Pinpoint the cell where the given text exists, returning its (X, Y) midpoint coordinate. 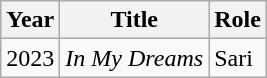
In My Dreams (134, 58)
2023 (30, 58)
Year (30, 20)
Title (134, 20)
Role (238, 20)
Sari (238, 58)
